Find where the given text appears and provide that cell's center as (x, y) coordinate. 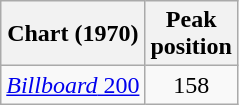
Billboard 200 (73, 85)
Peak position (191, 34)
158 (191, 85)
Chart (1970) (73, 34)
